Pinpoint the cell where the given text exists, returning its (X, Y) midpoint coordinate. 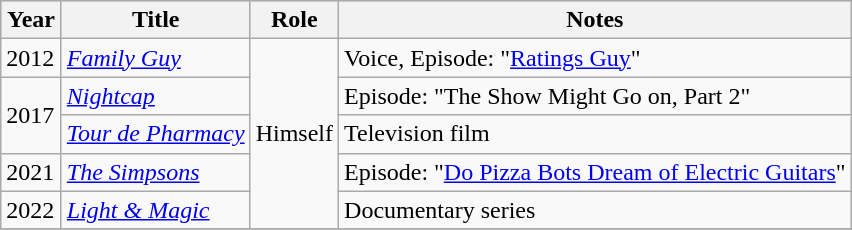
Tour de Pharmacy (156, 134)
2012 (32, 58)
2022 (32, 210)
The Simpsons (156, 172)
Television film (596, 134)
Episode: "The Show Might Go on, Part 2" (596, 96)
Family Guy (156, 58)
Episode: "Do Pizza Bots Dream of Electric Guitars" (596, 172)
2021 (32, 172)
Light & Magic (156, 210)
Year (32, 20)
Title (156, 20)
Nightcap (156, 96)
Voice, Episode: "Ratings Guy" (596, 58)
Notes (596, 20)
Role (294, 20)
Documentary series (596, 210)
Himself (294, 134)
2017 (32, 115)
